Detect which cell encompasses the target text, then output its [x, y] center coordinate. 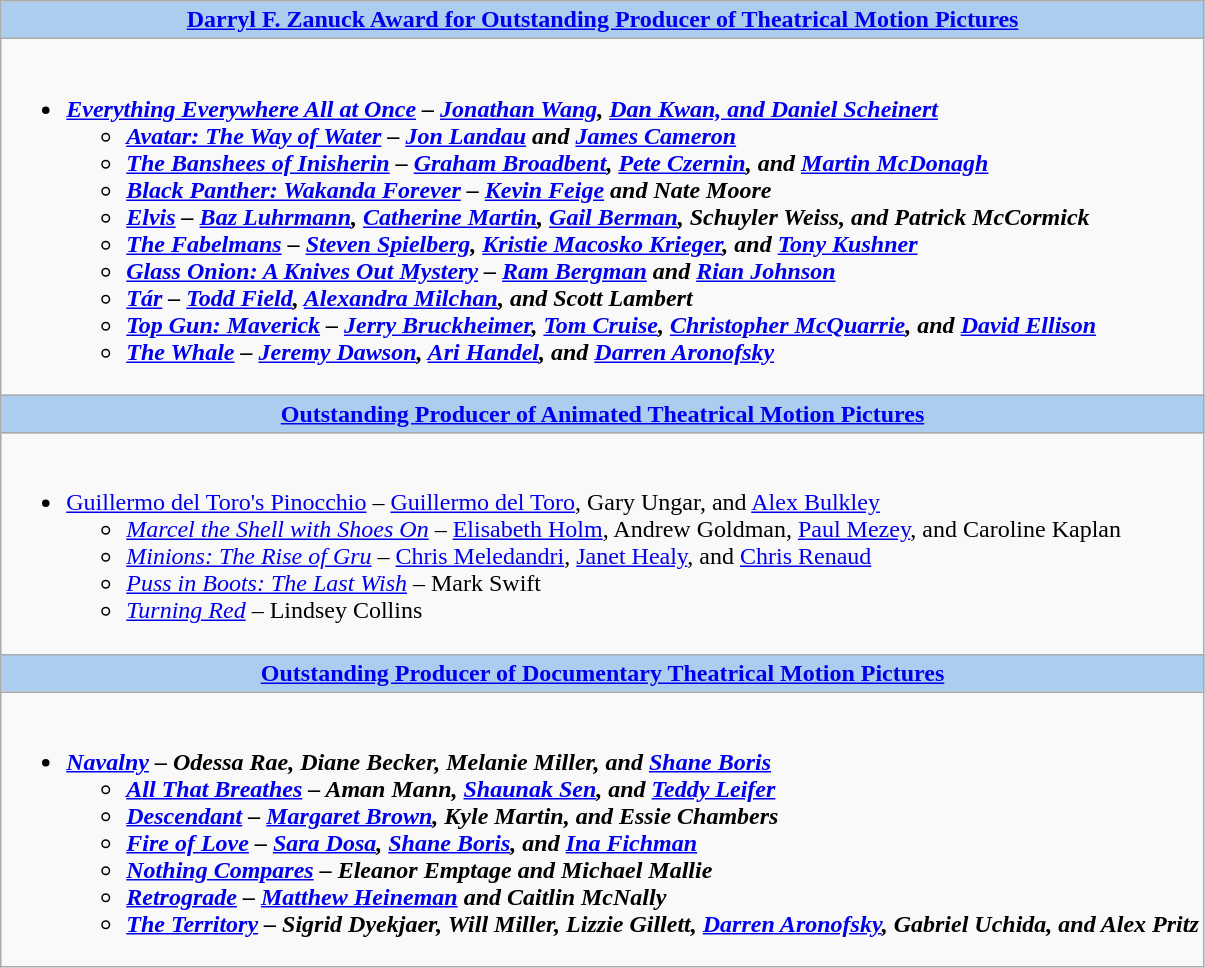
Outstanding Producer of Animated Theatrical Motion Pictures [603, 414]
Darryl F. Zanuck Award for Outstanding Producer of Theatrical Motion Pictures [603, 20]
Outstanding Producer of Documentary Theatrical Motion Pictures [603, 673]
